For the text-containing cell, return its midpoint in (X, Y) coordinate format. 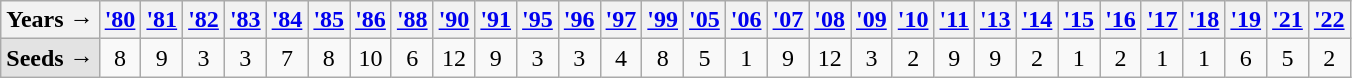
'19 (1246, 20)
'85 (329, 20)
'82 (204, 20)
10 (371, 58)
'81 (162, 20)
'11 (954, 20)
'17 (1162, 20)
'07 (788, 20)
'84 (287, 20)
'99 (663, 20)
'15 (1079, 20)
'86 (371, 20)
'96 (579, 20)
'06 (746, 20)
'97 (621, 20)
'10 (913, 20)
'16 (1121, 20)
'09 (872, 20)
'08 (830, 20)
4 (621, 58)
'91 (496, 20)
7 (287, 58)
'80 (120, 20)
'05 (705, 20)
'95 (538, 20)
'22 (1329, 20)
'88 (412, 20)
'21 (1288, 20)
Seeds → (50, 58)
'13 (995, 20)
Years → (50, 20)
'90 (454, 20)
'83 (245, 20)
'14 (1037, 20)
'18 (1204, 20)
